Pinpoint the cell where the given text exists, returning its (x, y) midpoint coordinate. 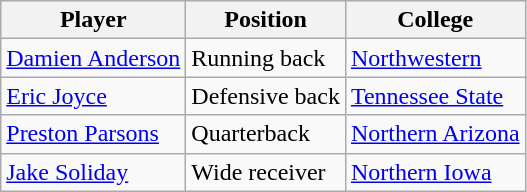
Position (266, 20)
Northern Arizona (435, 134)
Tennessee State (435, 96)
Quarterback (266, 134)
Eric Joyce (94, 96)
College (435, 20)
Northwestern (435, 58)
Northern Iowa (435, 172)
Running back (266, 58)
Defensive back (266, 96)
Damien Anderson (94, 58)
Wide receiver (266, 172)
Preston Parsons (94, 134)
Player (94, 20)
Jake Soliday (94, 172)
